Scan for the cell matching the given text and deliver its (x, y) coordinate at center. 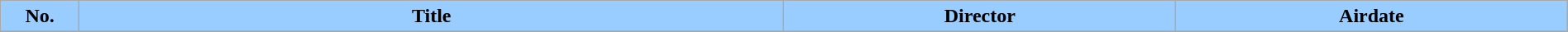
Director (980, 16)
No. (40, 16)
Title (432, 16)
Airdate (1372, 16)
